Detect which cell encompasses the target text, then output its [x, y] center coordinate. 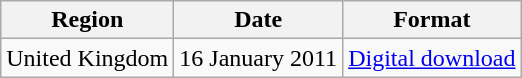
16 January 2011 [258, 58]
Digital download [432, 58]
Region [88, 20]
Format [432, 20]
Date [258, 20]
United Kingdom [88, 58]
